Return the [X, Y] coordinate for the center point of the cell that contains the specified text.  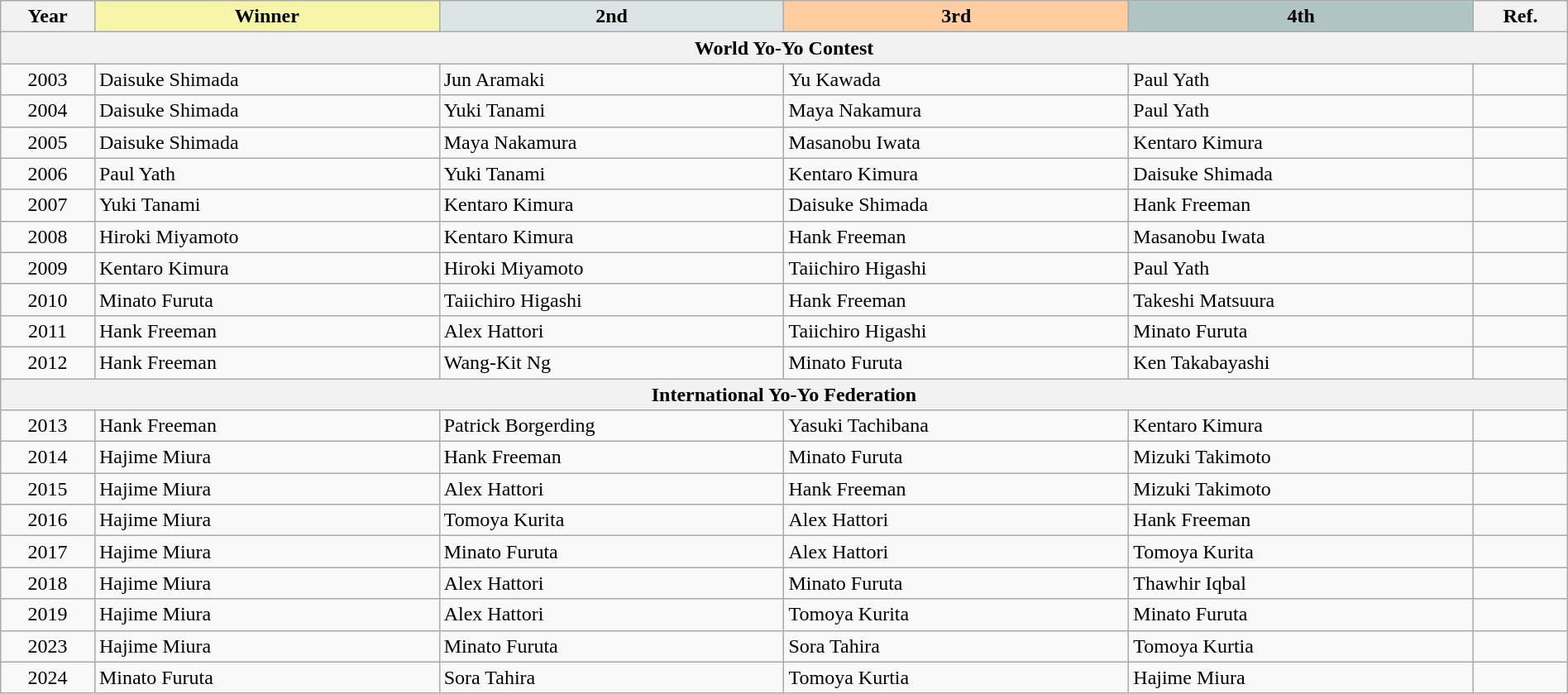
Wang-Kit Ng [612, 362]
Year [48, 17]
Patrick Borgerding [612, 426]
Ken Takabayashi [1302, 362]
2019 [48, 615]
Thawhir Iqbal [1302, 583]
2010 [48, 299]
2007 [48, 205]
World Yo-Yo Contest [784, 48]
2011 [48, 331]
2004 [48, 111]
3rd [956, 17]
Jun Aramaki [612, 79]
International Yo-Yo Federation [784, 395]
2013 [48, 426]
2nd [612, 17]
2006 [48, 174]
Ref. [1521, 17]
2016 [48, 520]
2008 [48, 237]
2009 [48, 268]
2015 [48, 489]
Takeshi Matsuura [1302, 299]
Yasuki Tachibana [956, 426]
2023 [48, 646]
4th [1302, 17]
2024 [48, 677]
2005 [48, 142]
2014 [48, 457]
2012 [48, 362]
Yu Kawada [956, 79]
2017 [48, 552]
2018 [48, 583]
Winner [266, 17]
2003 [48, 79]
